Identify which cell holds the provided text, then report its (X, Y) central coordinate. 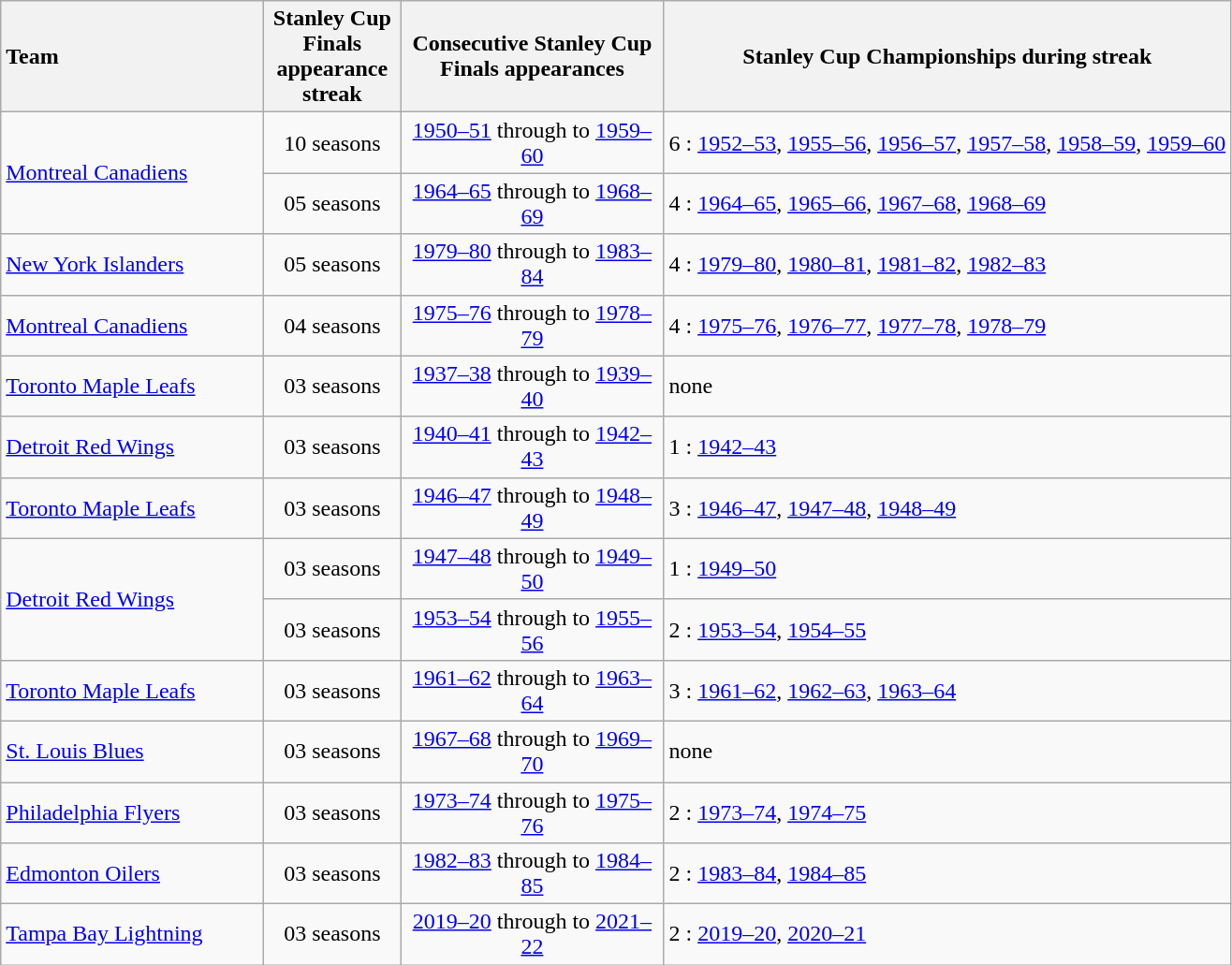
Philadelphia Flyers (133, 812)
1946–47 through to 1948–49 (532, 507)
1961–62 through to 1963–64 (532, 691)
1975–76 through to 1978–79 (532, 326)
1964–65 through to 1968–69 (532, 204)
4 : 1964–65, 1965–66, 1967–68, 1968–69 (947, 204)
2 : 1983–84, 1984–85 (947, 874)
1950–51 through to 1959–60 (532, 142)
1 : 1949–50 (947, 569)
2 : 1953–54, 1954–55 (947, 629)
1947–48 through to 1949–50 (532, 569)
4 : 1975–76, 1976–77, 1977–78, 1978–79 (947, 326)
3 : 1961–62, 1962–63, 1963–64 (947, 691)
1 : 1942–43 (947, 447)
St. Louis Blues (133, 751)
04 seasons (332, 326)
10 seasons (332, 142)
New York Islanders (133, 264)
6 : 1952–53, 1955–56, 1956–57, 1957–58, 1958–59, 1959–60 (947, 142)
1979–80 through to 1983–84 (532, 264)
2 : 2019–20, 2020–21 (947, 934)
1940–41 through to 1942–43 (532, 447)
2019–20 through to 2021–22 (532, 934)
Stanley Cup Finals appearance streak (332, 56)
Stanley Cup Championships during streak (947, 56)
1937–38 through to 1939–40 (532, 386)
1973–74 through to 1975–76 (532, 812)
2 : 1973–74, 1974–75 (947, 812)
Tampa Bay Lightning (133, 934)
Consecutive Stanley Cup Finals appearances (532, 56)
Edmonton Oilers (133, 874)
3 : 1946–47, 1947–48, 1948–49 (947, 507)
Team (133, 56)
1967–68 through to 1969–70 (532, 751)
1953–54 through to 1955–56 (532, 629)
4 : 1979–80, 1980–81, 1981–82, 1982–83 (947, 264)
1982–83 through to 1984–85 (532, 874)
